Pinpoint the cell where the given text exists, returning its (X, Y) midpoint coordinate. 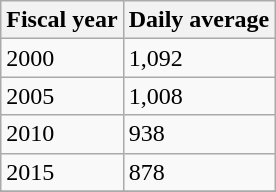
2010 (62, 134)
2015 (62, 172)
938 (199, 134)
2000 (62, 58)
Daily average (199, 20)
1,008 (199, 96)
2005 (62, 96)
Fiscal year (62, 20)
878 (199, 172)
1,092 (199, 58)
